Locate the cell with the specified text and output its [x, y] center coordinate. 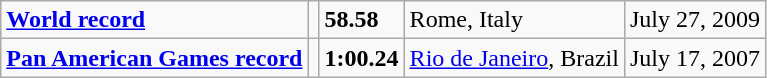
1:00.24 [362, 58]
58.58 [362, 20]
July 27, 2009 [694, 20]
Pan American Games record [154, 58]
World record [154, 20]
Rio de Janeiro, Brazil [514, 58]
Rome, Italy [514, 20]
July 17, 2007 [694, 58]
